Output the (X, Y) coordinate of the center of the cell containing the given text.  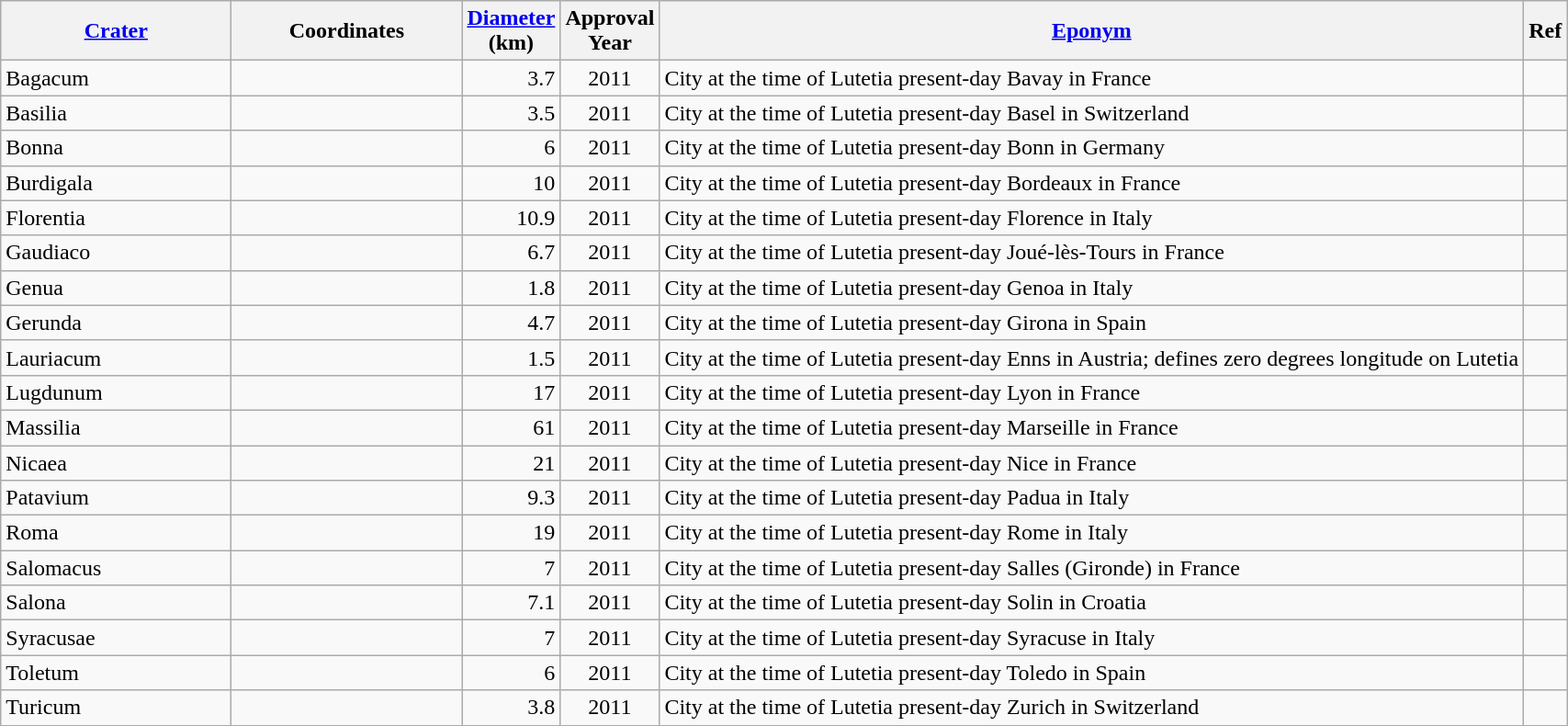
Florentia (116, 218)
City at the time of Lutetia present-day Florence in Italy (1091, 218)
City at the time of Lutetia present-day Enns in Austria; defines zero degrees longitude on Lutetia (1091, 357)
Gaudiaco (116, 253)
Diameter(km) (511, 31)
City at the time of Lutetia present-day Girona in Spain (1091, 323)
Patavium (116, 498)
10.9 (511, 218)
Toletum (116, 673)
ApprovalYear (610, 31)
Nicaea (116, 462)
21 (511, 462)
City at the time of Lutetia present-day Salles (Gironde) in France (1091, 568)
City at the time of Lutetia present-day Marseille in France (1091, 427)
City at the time of Lutetia present-day Joué-lès-Tours in France (1091, 253)
City at the time of Lutetia present-day Lyon in France (1091, 392)
Burdigala (116, 183)
Coordinates (347, 31)
3.8 (511, 708)
Roma (116, 533)
Massilia (116, 427)
1.5 (511, 357)
7.1 (511, 603)
City at the time of Lutetia present-day Syracuse in Italy (1091, 638)
6.7 (511, 253)
10 (511, 183)
Gerunda (116, 323)
1.8 (511, 288)
City at the time of Lutetia present-day Bordeaux in France (1091, 183)
Lauriacum (116, 357)
Salona (116, 603)
City at the time of Lutetia present-day Bonn in Germany (1091, 148)
Salomacus (116, 568)
61 (511, 427)
City at the time of Lutetia present-day Nice in France (1091, 462)
3.5 (511, 113)
City at the time of Lutetia present-day Padua in Italy (1091, 498)
Bagacum (116, 78)
3.7 (511, 78)
City at the time of Lutetia present-day Basel in Switzerland (1091, 113)
4.7 (511, 323)
9.3 (511, 498)
City at the time of Lutetia present-day Genoa in Italy (1091, 288)
19 (511, 533)
Eponym (1091, 31)
Lugdunum (116, 392)
17 (511, 392)
Syracusae (116, 638)
Crater (116, 31)
Bonna (116, 148)
Turicum (116, 708)
City at the time of Lutetia present-day Zurich in Switzerland (1091, 708)
Basilia (116, 113)
City at the time of Lutetia present-day Rome in Italy (1091, 533)
Ref (1545, 31)
Genua (116, 288)
City at the time of Lutetia present-day Toledo in Spain (1091, 673)
City at the time of Lutetia present-day Bavay in France (1091, 78)
City at the time of Lutetia present-day Solin in Croatia (1091, 603)
